Determine the [x, y] coordinate at the center of the cell enclosing the given text.  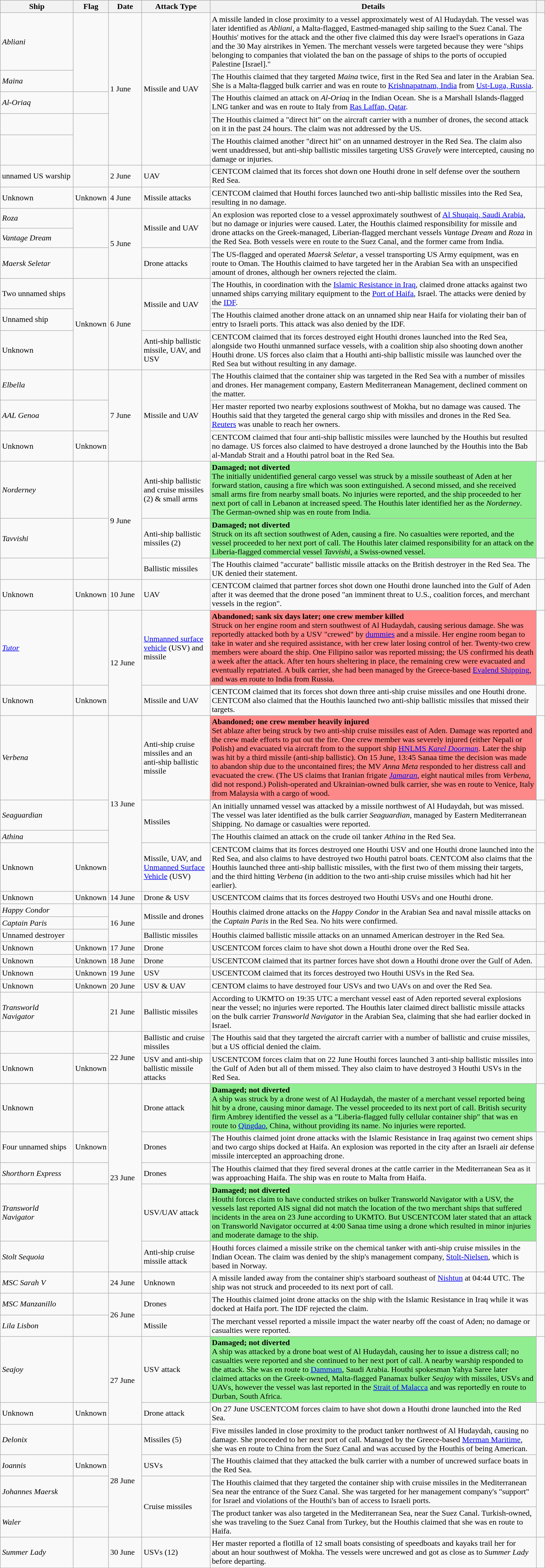
Ioannis [37, 1466]
CENTOM claims to have destroyed four USVs and two UAVs on and over the Red Sea. [373, 986]
USV attack [176, 1370]
18 June [125, 961]
USVs (12) [176, 1552]
22 June [125, 1058]
5 June [125, 243]
USCENTCOM claims that its forces destroyed two Houthi USVs and one Houthi drone. [373, 897]
Four unnamed ships [37, 1147]
The Houthis claimed an attack on the crude oil tanker Athina in the Red Sea. [373, 836]
USV/UAV attack [176, 1213]
16 June [125, 923]
Delonix [37, 1440]
Waler [37, 1522]
26 June [125, 1315]
19 June [125, 973]
Ship [37, 7]
USVs [176, 1466]
Elbella [37, 385]
Two unnamed ships [37, 293]
USV [176, 973]
Verbena [37, 758]
MSC Manzanillo [37, 1304]
Maersk Seletar [37, 263]
27 June [125, 1380]
On 27 June USCENTCOM forces claim to have shot down a Houthi drone launched into the Red Sea. [373, 1413]
Missiles (5) [176, 1440]
Flag [91, 7]
7 June [125, 416]
Maina [37, 81]
Anti-ship cruise missile attack [176, 1256]
28 June [125, 1481]
24 June [125, 1282]
Unmanned surface vehicle (USV) and missile [176, 648]
Anti-ship ballistic and cruise missiles (2) & small arms [176, 490]
Shorthorn Express [37, 1173]
Summer Lady [37, 1552]
Athina [37, 836]
Date [125, 7]
Attack Type [176, 7]
Abliani [37, 42]
2 June [125, 176]
14 June [125, 897]
USCENTCOM claimed that its partner forces have shot down a Houthi drone over the Gulf of Aden. [373, 961]
23 June [125, 1178]
AAL Genoa [37, 416]
Unnamed destroyer [37, 936]
Tavvishi [37, 538]
Missile [176, 1325]
Drone & USV [176, 897]
Details [373, 7]
30 June [125, 1552]
MSC Sarah V [37, 1282]
Norderney [37, 490]
CENTCOM claimed that Houthi forces launched two anti-ship ballistic missiles into the Red Sea, resulting in no damage. [373, 197]
Drone attacks [176, 263]
Missile attacks [176, 197]
21 June [125, 1012]
Captain Paris [37, 923]
Happy Condor [37, 910]
Johannes Maersk [37, 1492]
Anti-ship cruise missiles and an anti-ship ballistic missile [176, 758]
Al-Oriaq [37, 103]
USV and anti-ship ballistic missile attacks [176, 1068]
12 June [125, 663]
Lila Lisbon [37, 1325]
6 June [125, 324]
Anti-ship ballistic missiles (2) [176, 538]
1 June [125, 89]
USCENTCOM claimed that its forces destroyed two Houthi USVs in the Red Sea. [373, 973]
Tutor [37, 648]
Houthis claimed ballistic missile attacks on an unnamed American destroyer in the Red Sea. [373, 936]
Missile and drones [176, 916]
USCENTCOM forces claim to have shot down a Houthi drone over the Red Sea. [373, 948]
USV & UAV [176, 986]
The Houthis claimed "accurate" ballistic missile attacks on the British destroyer in the Red Sea. The UK denied their statement. [373, 569]
Vantage Dream [37, 238]
Unnamed ship [37, 319]
10 June [125, 595]
Missiles [176, 821]
The merchant vessel reported a missile impact the water nearby off the coast of Aden; no damage or casualties were reported. [373, 1325]
unnamed US warship [37, 176]
Cruise missiles [176, 1507]
The Houthis said that they targeted the aircraft carrier with a number of ballistic and cruise missiles, but a US official denied the claim. [373, 1042]
Missile, UAV, and Unmanned Surface Vehicle (USV) [176, 867]
Anti-ship ballistic missile, UAV, and USV [176, 350]
4 June [125, 197]
Seaguardian [37, 815]
Seajoy [37, 1370]
13 June [125, 803]
9 June [125, 521]
20 June [125, 986]
Stolt Sequoia [37, 1256]
The Houthis claimed that they attacked the bulk carrier with a number of uncrewed surface boats in the Red Sea. [373, 1466]
CENTCOM claimed that its forces shot down one Houthi drone in self defense over the southern Red Sea. [373, 176]
17 June [125, 948]
Roza [37, 218]
Ballistic and cruise missiles [176, 1042]
